Extract the (x, y) coordinate from the center of the cell holding the provided text.  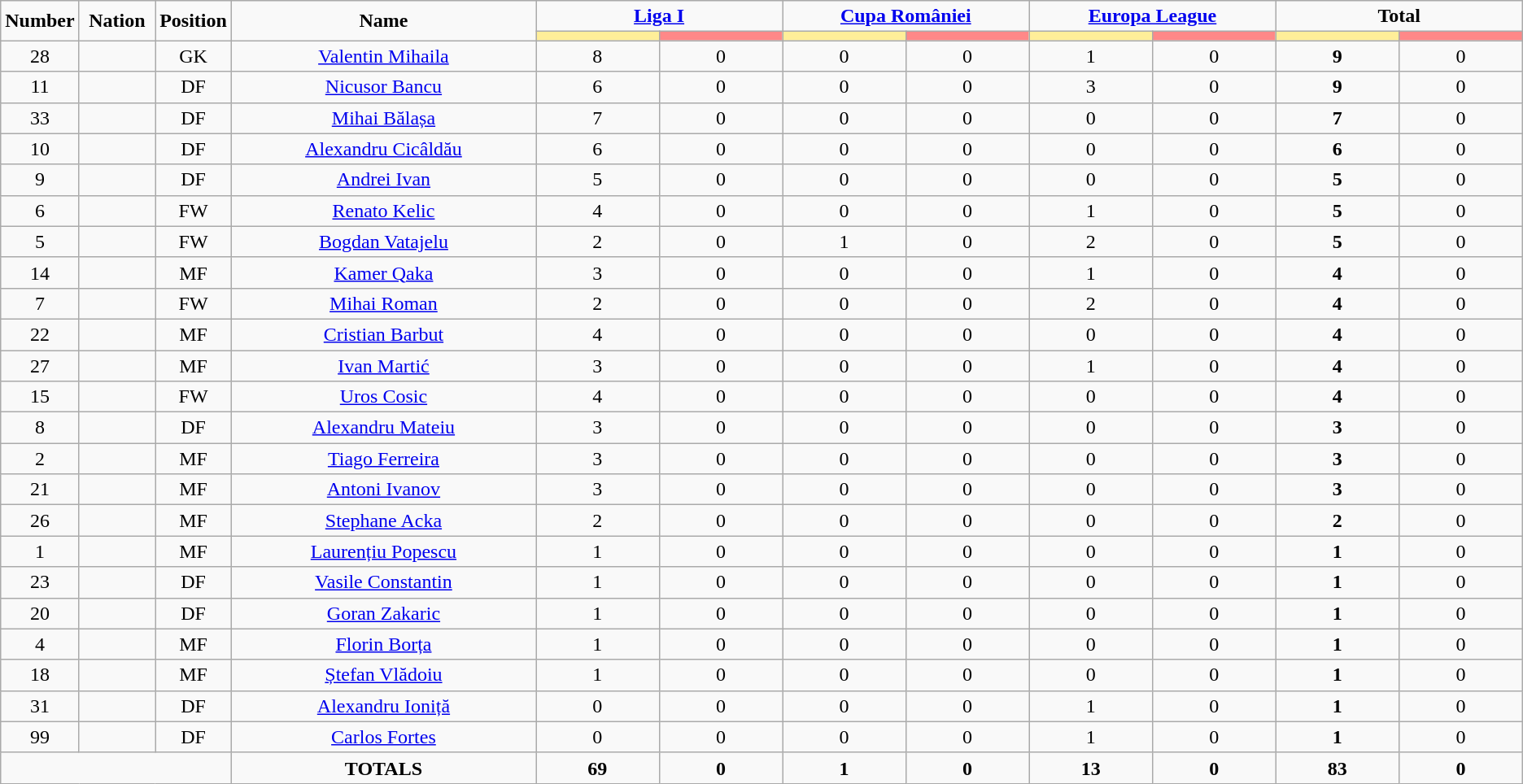
Valentin Mihaila (383, 56)
20 (40, 613)
22 (40, 334)
Alexandru Cicâldău (383, 149)
Liga I (659, 16)
Alexandru Ioniță (383, 706)
TOTALS (383, 768)
Ivan Martić (383, 365)
Antoni Ivanov (383, 490)
28 (40, 56)
Renato Kelic (383, 211)
Number (40, 21)
Kamer Qaka (383, 272)
31 (40, 706)
69 (597, 768)
Cristian Barbut (383, 334)
21 (40, 490)
Europa League (1152, 16)
Ștefan Vlădoiu (383, 675)
Carlos Fortes (383, 737)
99 (40, 737)
26 (40, 520)
Florin Borța (383, 644)
11 (40, 87)
Andrei Ivan (383, 180)
Nicusor Bancu (383, 87)
33 (40, 118)
13 (1091, 768)
23 (40, 582)
Uros Cosic (383, 397)
Tiago Ferreira (383, 459)
Nation (117, 21)
10 (40, 149)
Stephane Acka (383, 520)
Name (383, 21)
Mihai Roman (383, 303)
Total (1399, 16)
Cupa României (906, 16)
83 (1338, 768)
Vasile Constantin (383, 582)
Bogdan Vatajelu (383, 242)
18 (40, 675)
GK (194, 56)
14 (40, 272)
27 (40, 365)
Position (194, 21)
Laurențiu Popescu (383, 551)
Alexandru Mateiu (383, 428)
Mihai Bălașa (383, 118)
15 (40, 397)
Goran Zakaric (383, 613)
